Identify which cell holds the provided text, then report its [X, Y] central coordinate. 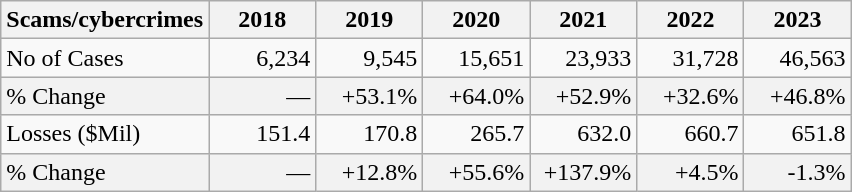
6,234 [262, 58]
2020 [476, 20]
No of Cases [105, 58]
31,728 [690, 58]
151.4 [262, 134]
632.0 [584, 134]
+137.9% [584, 172]
2018 [262, 20]
651.8 [798, 134]
+46.8% [798, 96]
660.7 [690, 134]
+55.6% [476, 172]
2021 [584, 20]
-1.3% [798, 172]
+12.8% [370, 172]
170.8 [370, 134]
+53.1% [370, 96]
23,933 [584, 58]
Losses ($Mil) [105, 134]
Scams/cybercrimes [105, 20]
+4.5% [690, 172]
2023 [798, 20]
15,651 [476, 58]
2019 [370, 20]
46,563 [798, 58]
+64.0% [476, 96]
+52.9% [584, 96]
+32.6% [690, 96]
9,545 [370, 58]
265.7 [476, 134]
2022 [690, 20]
